Pinpoint the cell where the given text exists, returning its (X, Y) midpoint coordinate. 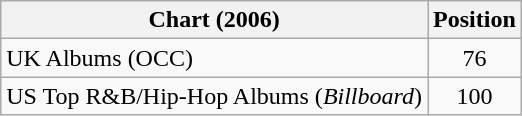
Chart (2006) (214, 20)
UK Albums (OCC) (214, 58)
76 (475, 58)
100 (475, 96)
US Top R&B/Hip-Hop Albums (Billboard) (214, 96)
Position (475, 20)
